Return (x, y) of the center of cell containing provided text 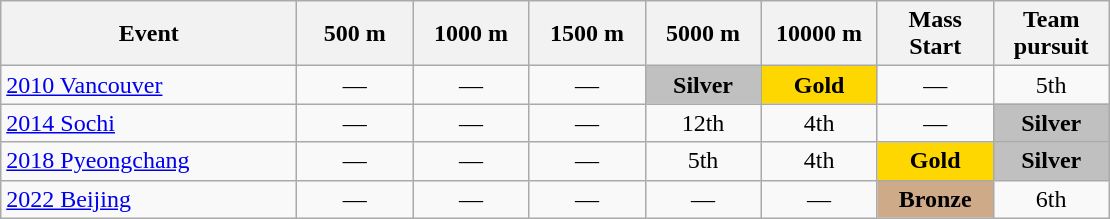
5000 m (703, 34)
Mass Start (935, 34)
1500 m (587, 34)
Team pursuit (1051, 34)
Event (149, 34)
2022 Beijing (149, 199)
2014 Sochi (149, 123)
Bronze (935, 199)
2010 Vancouver (149, 85)
2018 Pyeongchang (149, 161)
10000 m (819, 34)
6th (1051, 199)
500 m (355, 34)
12th (703, 123)
1000 m (471, 34)
